Pinpoint the cell where the given text exists, returning its (X, Y) midpoint coordinate. 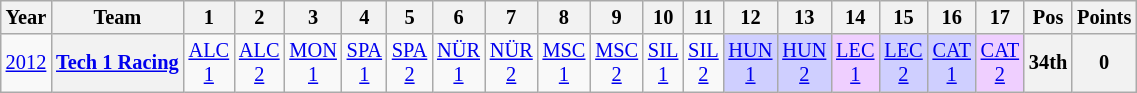
13 (804, 17)
6 (458, 17)
2 (259, 17)
Pos (1048, 17)
MSC1 (564, 63)
Points (1104, 17)
NÜR2 (512, 63)
MON1 (312, 63)
17 (1000, 17)
SIL2 (703, 63)
Year (26, 17)
9 (616, 17)
MSC2 (616, 63)
NÜR1 (458, 63)
SIL1 (663, 63)
CAT1 (952, 63)
HUN1 (751, 63)
11 (703, 17)
14 (855, 17)
5 (410, 17)
12 (751, 17)
3 (312, 17)
SPA2 (410, 63)
7 (512, 17)
ALC2 (259, 63)
2012 (26, 63)
4 (364, 17)
1 (209, 17)
16 (952, 17)
15 (903, 17)
HUN2 (804, 63)
8 (564, 17)
LEC2 (903, 63)
10 (663, 17)
ALC1 (209, 63)
CAT2 (1000, 63)
34th (1048, 63)
LEC1 (855, 63)
0 (1104, 63)
Team (117, 17)
Tech 1 Racing (117, 63)
SPA1 (364, 63)
